Pinpoint the cell where the given text exists, returning its (x, y) midpoint coordinate. 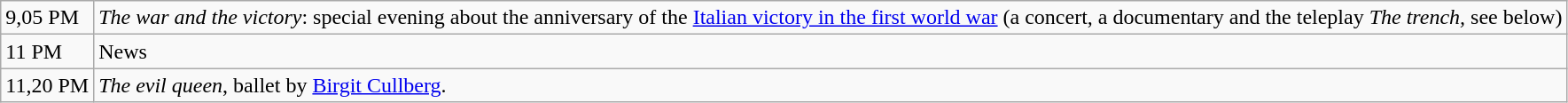
9,05 PM (48, 18)
11 PM (48, 51)
News (831, 51)
11,20 PM (48, 85)
The evil queen, ballet by Birgit Cullberg. (831, 85)
